Return the [x, y] coordinate for the center point of the cell that contains the specified text.  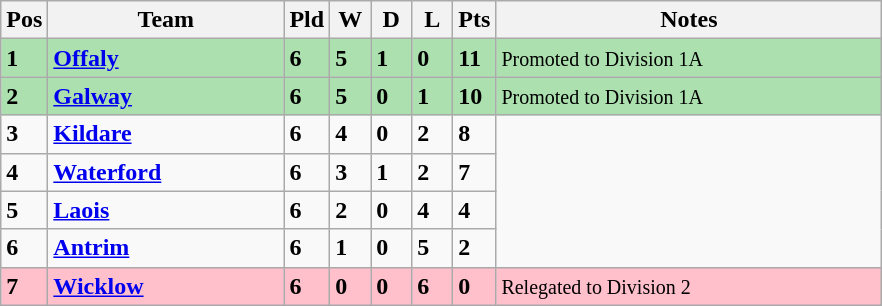
L [432, 20]
Pts [474, 20]
Team [166, 20]
Antrim [166, 248]
Offaly [166, 58]
10 [474, 96]
8 [474, 134]
Pld [307, 20]
D [392, 20]
11 [474, 58]
Wicklow [166, 286]
W [350, 20]
Waterford [166, 172]
Laois [166, 210]
Relegated to Division 2 [689, 286]
Galway [166, 96]
Notes [689, 20]
Pos [24, 20]
Kildare [166, 134]
